Return [X, Y] of the center of cell containing provided text 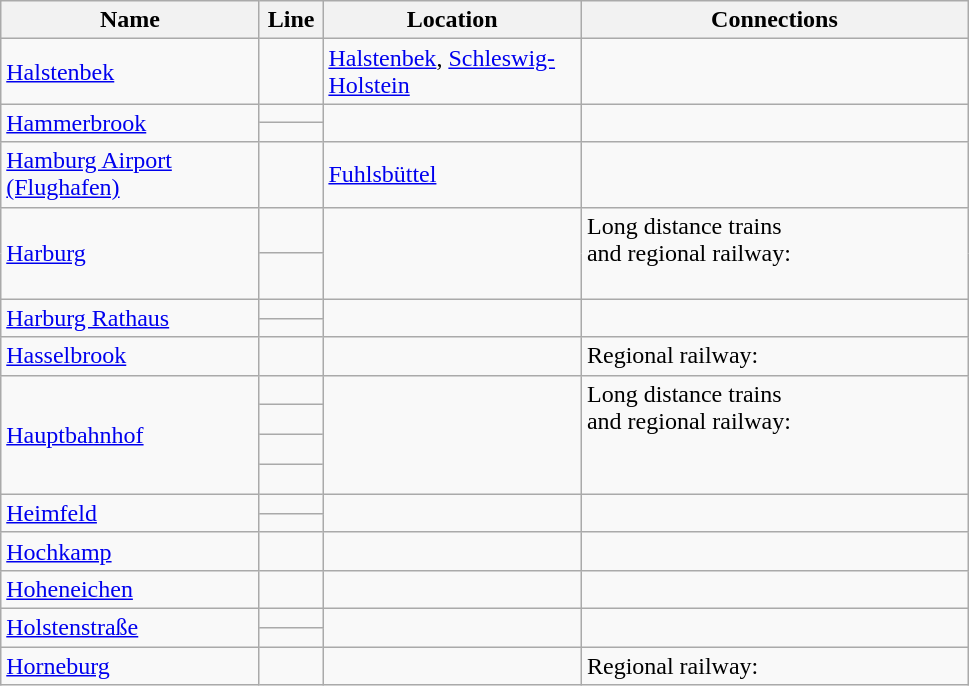
Hamburg Airport (Flughafen) [130, 174]
Halstenbek [130, 72]
Fuhlsbüttel [452, 174]
Connections [774, 20]
Hauptbahnhof [130, 434]
Horneburg [130, 665]
Long distance trainsand regional railway: [774, 434]
Hammerbrook [130, 123]
Long distance trains and regional railway: [774, 253]
Name [130, 20]
Hochkamp [130, 551]
Harburg [130, 253]
Line [291, 20]
Hoheneichen [130, 589]
Hasselbrook [130, 356]
Location [452, 20]
Holstenstraße [130, 627]
Halstenbek, Schleswig-Holstein [452, 72]
Harburg Rathaus [130, 318]
Heimfeld [130, 513]
